From the cell containing the given text, extract its center point as (X, Y) coordinate. 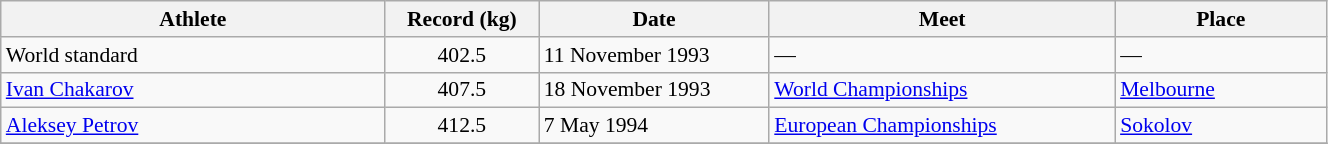
Meet (942, 19)
18 November 1993 (654, 90)
Record (kg) (462, 19)
Aleksey Petrov (193, 126)
11 November 1993 (654, 55)
412.5 (462, 126)
402.5 (462, 55)
7 May 1994 (654, 126)
World Championships (942, 90)
Date (654, 19)
World standard (193, 55)
Place (1220, 19)
Sokolov (1220, 126)
Ivan Chakarov (193, 90)
407.5 (462, 90)
Melbourne (1220, 90)
Athlete (193, 19)
European Championships (942, 126)
